Search for the cell housing the specified text and yield its [X, Y] center coordinate. 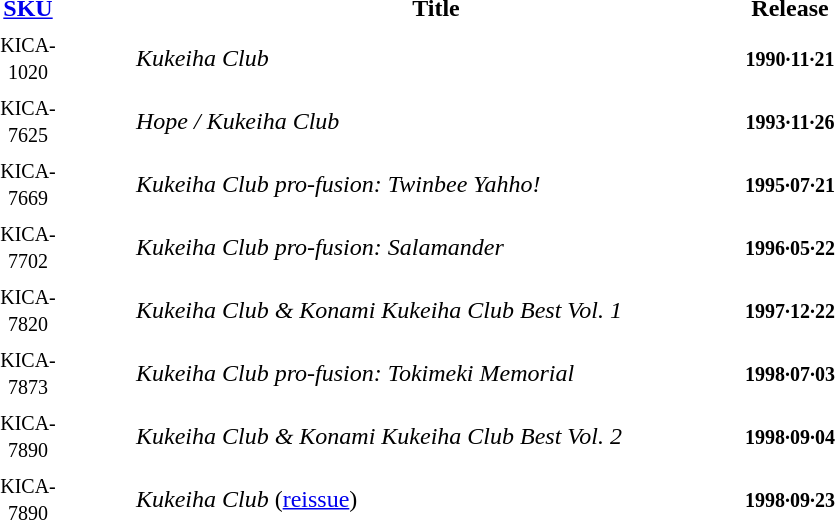
Hope / Kukeiha Club [436, 121]
Kukeiha Club pro-fusion: Salamander [436, 247]
Kukeiha Club & Konami Kukeiha Club Best Vol. 2 [436, 436]
Kukeiha Club pro-fusion: Twinbee Yahho! [436, 184]
Kukeiha Club [436, 58]
Kukeiha Club pro-fusion: Tokimeki Memorial [436, 373]
Kukeiha Club & Konami Kukeiha Club Best Vol. 1 [436, 310]
